Output the (X, Y) coordinate of the center of the cell containing the given text.  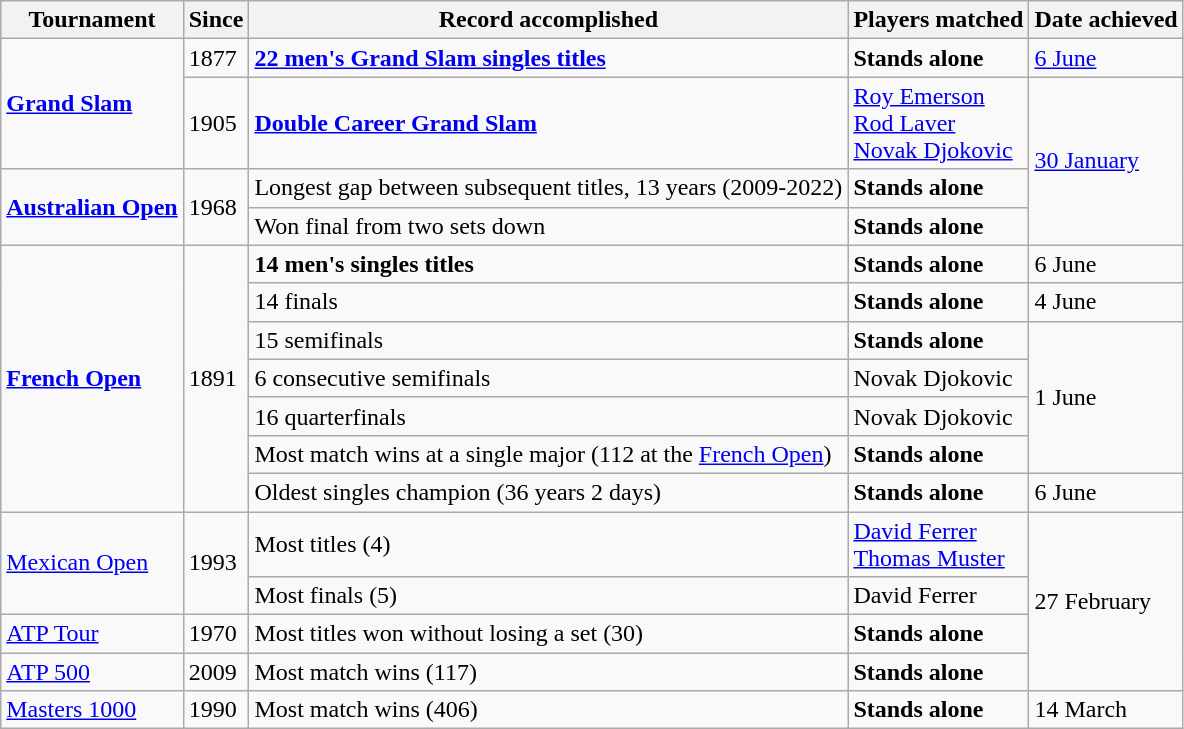
Most match wins at a single major (112 at the French Open) (548, 454)
Players matched (938, 20)
Record accomplished (548, 20)
6 consecutive semifinals (548, 378)
Won final from two sets down (548, 226)
Date achieved (1106, 20)
27 February (1106, 602)
14 finals (548, 302)
15 semifinals (548, 340)
Most match wins (117) (548, 672)
David FerrerThomas Muster (938, 544)
Most titles won without losing a set (30) (548, 634)
1 June (1106, 397)
1990 (216, 710)
Since (216, 20)
30 January (1106, 161)
David Ferrer (938, 596)
Longest gap between subsequent titles, 13 years (2009-2022) (548, 188)
ATP 500 (92, 672)
22 men's Grand Slam singles titles (548, 58)
1905 (216, 123)
Grand Slam (92, 104)
Most finals (5) (548, 596)
1891 (216, 378)
Australian Open (92, 207)
French Open (92, 378)
Masters 1000 (92, 710)
14 men's singles titles (548, 264)
16 quarterfinals (548, 416)
Tournament (92, 20)
Most match wins (406) (548, 710)
1970 (216, 634)
14 March (1106, 710)
1968 (216, 207)
ATP Tour (92, 634)
Roy Emerson Rod Laver Novak Djokovic (938, 123)
Oldest singles champion (36 years 2 days) (548, 492)
2009 (216, 672)
Mexican Open (92, 564)
Double Career Grand Slam (548, 123)
4 June (1106, 302)
1993 (216, 564)
Most titles (4) (548, 544)
1877 (216, 58)
